Scan for the cell matching the given text and deliver its (X, Y) coordinate at center. 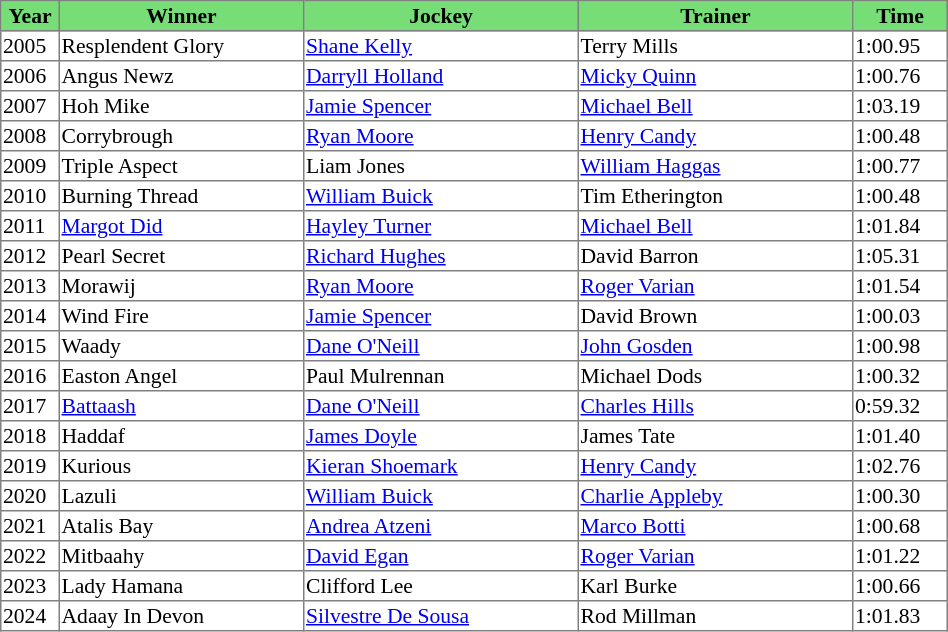
Resplendent Glory (181, 46)
Lady Hamana (181, 586)
1:05.31 (900, 256)
2014 (30, 316)
2011 (30, 226)
1:00.66 (900, 586)
Adaay In Devon (181, 616)
Silvestre De Sousa (441, 616)
2016 (30, 376)
Hoh Mike (181, 106)
0:59.32 (900, 406)
Year (30, 16)
2009 (30, 166)
2008 (30, 136)
Jockey (441, 16)
Atalis Bay (181, 526)
1:00.95 (900, 46)
2015 (30, 346)
Waady (181, 346)
Darryll Holland (441, 76)
2017 (30, 406)
Morawij (181, 286)
1:01.84 (900, 226)
James Tate (715, 436)
Richard Hughes (441, 256)
Time (900, 16)
2005 (30, 46)
1:00.68 (900, 526)
John Gosden (715, 346)
1:00.32 (900, 376)
Paul Mulrennan (441, 376)
Marco Botti (715, 526)
Trainer (715, 16)
David Barron (715, 256)
1:01.40 (900, 436)
Margot Did (181, 226)
Triple Aspect (181, 166)
1:00.77 (900, 166)
Charles Hills (715, 406)
Kurious (181, 466)
David Brown (715, 316)
Burning Thread (181, 196)
Liam Jones (441, 166)
1:01.54 (900, 286)
David Egan (441, 556)
Wind Fire (181, 316)
1:00.76 (900, 76)
2006 (30, 76)
Winner (181, 16)
Charlie Appleby (715, 496)
Hayley Turner (441, 226)
1:01.22 (900, 556)
Corrybrough (181, 136)
2022 (30, 556)
2010 (30, 196)
Lazuli (181, 496)
2012 (30, 256)
1:00.98 (900, 346)
2018 (30, 436)
Pearl Secret (181, 256)
1:01.83 (900, 616)
James Doyle (441, 436)
2007 (30, 106)
Micky Quinn (715, 76)
Kieran Shoemark (441, 466)
Michael Dods (715, 376)
Andrea Atzeni (441, 526)
Easton Angel (181, 376)
Tim Etherington (715, 196)
2023 (30, 586)
1:00.30 (900, 496)
1:02.76 (900, 466)
2019 (30, 466)
William Haggas (715, 166)
1:03.19 (900, 106)
Mitbaahy (181, 556)
2020 (30, 496)
Rod Millman (715, 616)
Angus Newz (181, 76)
Haddaf (181, 436)
Shane Kelly (441, 46)
Clifford Lee (441, 586)
2024 (30, 616)
1:00.03 (900, 316)
2013 (30, 286)
2021 (30, 526)
Battaash (181, 406)
Terry Mills (715, 46)
Karl Burke (715, 586)
